Determine the [x, y] coordinate at the center of the cell enclosing the given text.  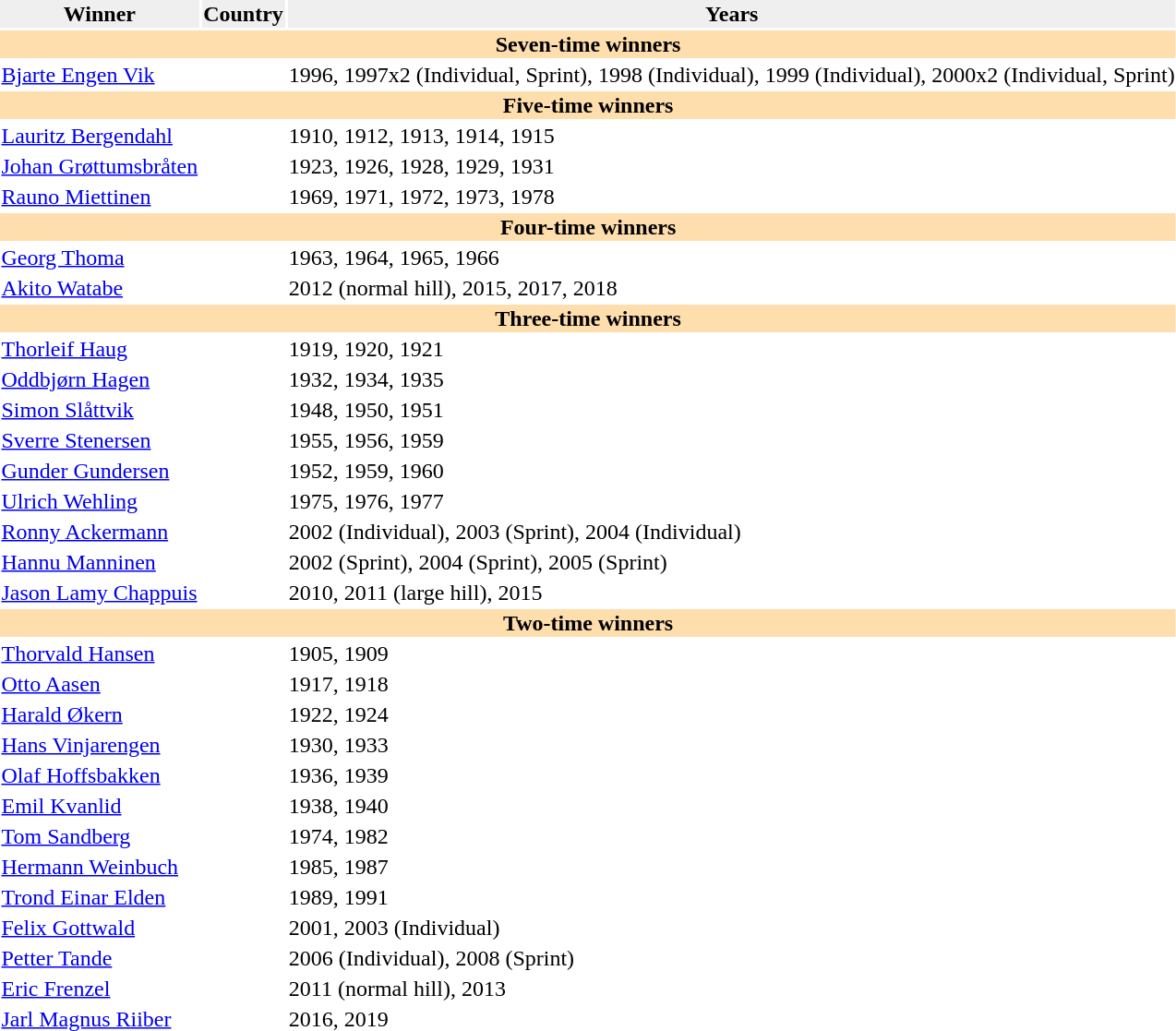
1932, 1934, 1935 [731, 379]
Gunder Gundersen [100, 471]
1985, 1987 [731, 867]
Petter Tande [100, 958]
Thorvald Hansen [100, 653]
Emil Kvanlid [100, 806]
Olaf Hoffsbakken [100, 775]
2011 (normal hill), 2013 [731, 989]
Two-time winners [588, 623]
Oddbjørn Hagen [100, 379]
1917, 1918 [731, 684]
1955, 1956, 1959 [731, 440]
Harald Økern [100, 714]
1974, 1982 [731, 836]
Seven-time winners [588, 44]
Johan Grøttumsbråten [100, 166]
Trond Einar Elden [100, 897]
Otto Aasen [100, 684]
1996, 1997x2 (Individual, Sprint), 1998 (Individual), 1999 (Individual), 2000x2 (Individual, Sprint) [731, 75]
Hannu Manninen [100, 562]
Tom Sandberg [100, 836]
Hermann Weinbuch [100, 867]
2001, 2003 (Individual) [731, 928]
1919, 1920, 1921 [731, 349]
Five-time winners [588, 105]
2002 (Individual), 2003 (Sprint), 2004 (Individual) [731, 532]
Years [731, 14]
Ronny Ackermann [100, 532]
Ulrich Wehling [100, 501]
1910, 1912, 1913, 1914, 1915 [731, 136]
Bjarte Engen Vik [100, 75]
1923, 1926, 1928, 1929, 1931 [731, 166]
2006 (Individual), 2008 (Sprint) [731, 958]
Winner [100, 14]
1963, 1964, 1965, 1966 [731, 258]
Lauritz Bergendahl [100, 136]
Thorleif Haug [100, 349]
1989, 1991 [731, 897]
Akito Watabe [100, 288]
1905, 1909 [731, 653]
Country [244, 14]
Eric Frenzel [100, 989]
Sverre Stenersen [100, 440]
2012 (normal hill), 2015, 2017, 2018 [731, 288]
Four-time winners [588, 227]
Simon Slåttvik [100, 410]
Hans Vinjarengen [100, 745]
1936, 1939 [731, 775]
2010, 2011 (large hill), 2015 [731, 593]
Felix Gottwald [100, 928]
1952, 1959, 1960 [731, 471]
1930, 1933 [731, 745]
1922, 1924 [731, 714]
Jason Lamy Chappuis [100, 593]
2002 (Sprint), 2004 (Sprint), 2005 (Sprint) [731, 562]
1969, 1971, 1972, 1973, 1978 [731, 197]
1938, 1940 [731, 806]
Three-time winners [588, 318]
1975, 1976, 1977 [731, 501]
1948, 1950, 1951 [731, 410]
Rauno Miettinen [100, 197]
Georg Thoma [100, 258]
